Extract the [X, Y] coordinate from the center of the cell holding the provided text.  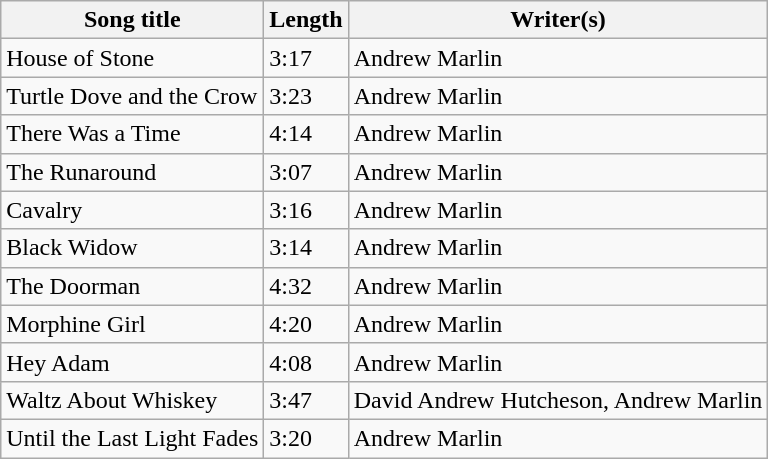
3:20 [306, 438]
Writer(s) [558, 20]
3:47 [306, 400]
The Runaround [132, 172]
4:20 [306, 324]
The Doorman [132, 286]
Turtle Dove and the Crow [132, 96]
3:23 [306, 96]
House of Stone [132, 58]
Cavalry [132, 210]
Until the Last Light Fades [132, 438]
Song title [132, 20]
There Was a Time [132, 134]
4:32 [306, 286]
4:14 [306, 134]
3:17 [306, 58]
3:16 [306, 210]
3:07 [306, 172]
Length [306, 20]
Waltz About Whiskey [132, 400]
3:14 [306, 248]
Black Widow [132, 248]
4:08 [306, 362]
Morphine Girl [132, 324]
Hey Adam [132, 362]
David Andrew Hutcheson, Andrew Marlin [558, 400]
